Determine the [x, y] coordinate at the center of the cell enclosing the given text.  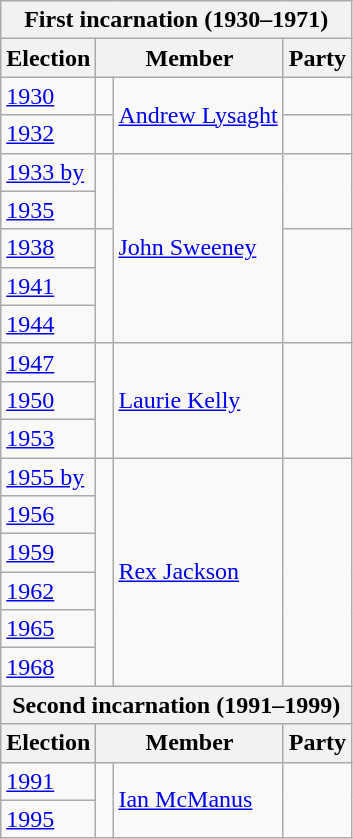
1965 [48, 629]
1930 [48, 96]
1941 [48, 286]
1953 [48, 438]
1944 [48, 324]
1938 [48, 248]
1968 [48, 667]
1955 by [48, 477]
1959 [48, 553]
1933 by [48, 172]
Andrew Lysaght [198, 115]
1932 [48, 134]
Rex Jackson [198, 572]
Second incarnation (1991–1999) [176, 705]
Ian McManus [198, 800]
1995 [48, 819]
1935 [48, 210]
First incarnation (1930–1971) [176, 20]
1947 [48, 362]
1950 [48, 400]
1991 [48, 781]
John Sweeney [198, 248]
1962 [48, 591]
1956 [48, 515]
Laurie Kelly [198, 400]
